Output the (X, Y) coordinate of the center of the cell containing the given text.  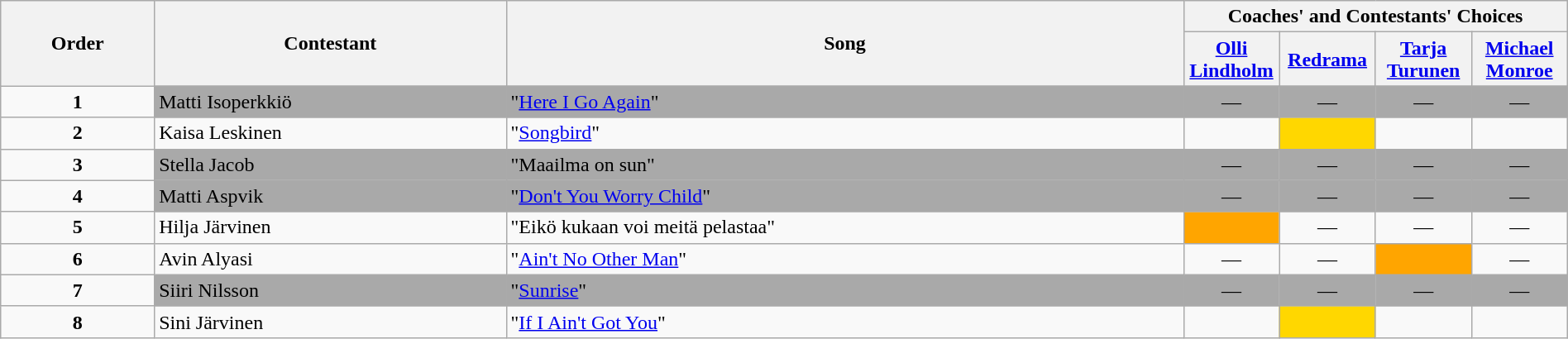
Stella Jacob (331, 165)
4 (78, 196)
7 (78, 290)
8 (78, 322)
Michael Monroe (1519, 60)
Matti Aspvik (331, 196)
2 (78, 133)
6 (78, 259)
"Sunrise" (845, 290)
Redrama (1327, 60)
"Here I Go Again" (845, 102)
Avin Alyasi (331, 259)
Kaisa Leskinen (331, 133)
Hilja Järvinen (331, 227)
Coaches' and Contestants' Choices (1375, 17)
"If I Ain't Got You" (845, 322)
Olli Lindholm (1231, 60)
3 (78, 165)
Order (78, 43)
Siiri Nilsson (331, 290)
Song (845, 43)
"Don't You Worry Child" (845, 196)
"Eikö kukaan voi meitä pelastaa" (845, 227)
Matti Isoperkkiö (331, 102)
"Songbird" (845, 133)
Tarja Turunen (1423, 60)
Contestant (331, 43)
5 (78, 227)
"Maailma on sun" (845, 165)
1 (78, 102)
Sini Järvinen (331, 322)
"Ain't No Other Man" (845, 259)
